Detect which cell encompasses the target text, then output its (x, y) center coordinate. 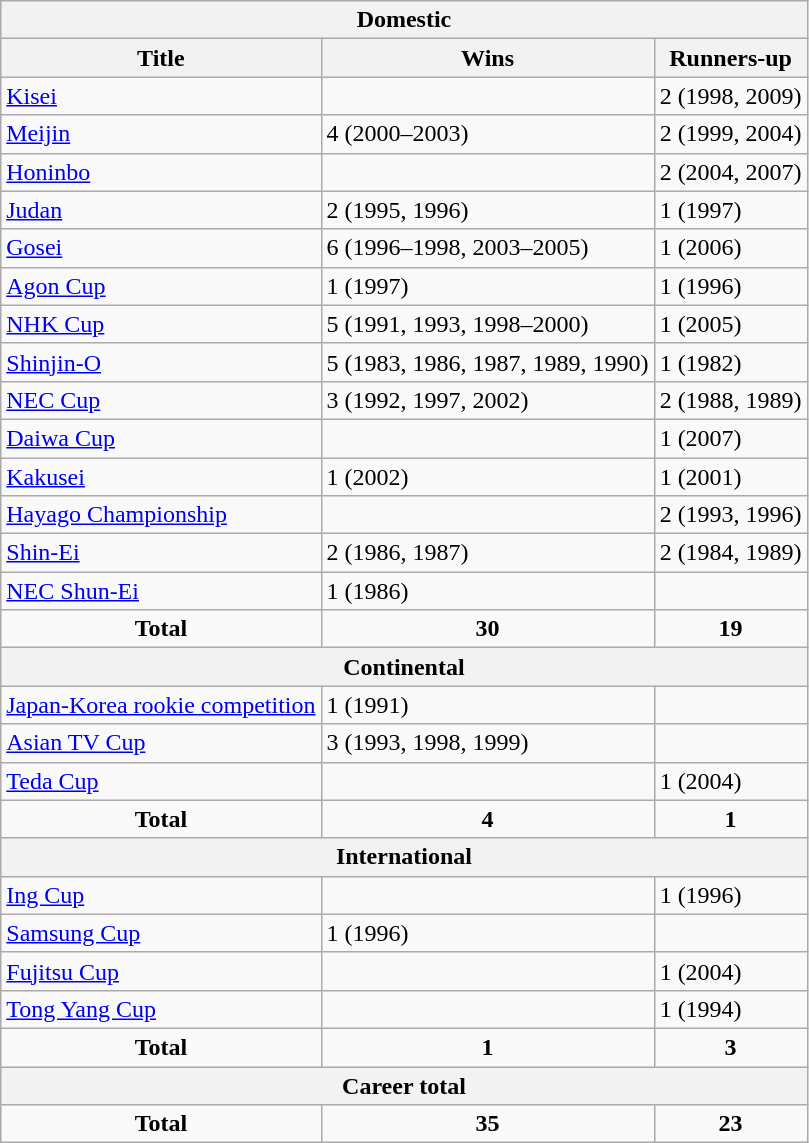
5 (1991, 1993, 1998–2000) (488, 324)
Teda Cup (161, 781)
Kisei (161, 96)
Ing Cup (161, 895)
Judan (161, 210)
4 (2000–2003) (488, 134)
35 (488, 1124)
1 (2007) (730, 438)
Tong Yang Cup (161, 1009)
3 (730, 1047)
Shin-Ei (161, 553)
Agon Cup (161, 286)
Wins (488, 58)
Asian TV Cup (161, 743)
Domestic (404, 20)
Honinbo (161, 172)
2 (1993, 1996) (730, 515)
30 (488, 629)
Continental (404, 667)
1 (2002) (488, 477)
23 (730, 1124)
2 (2004, 2007) (730, 172)
Title (161, 58)
1 (1982) (730, 362)
19 (730, 629)
2 (1986, 1987) (488, 553)
3 (1992, 1997, 2002) (488, 400)
NHK Cup (161, 324)
5 (1983, 1986, 1987, 1989, 1990) (488, 362)
Samsung Cup (161, 933)
3 (1993, 1998, 1999) (488, 743)
Hayago Championship (161, 515)
1 (2005) (730, 324)
1 (1994) (730, 1009)
6 (1996–1998, 2003–2005) (488, 248)
2 (1999, 2004) (730, 134)
NEC Cup (161, 400)
1 (1986) (488, 591)
2 (1995, 1996) (488, 210)
Kakusei (161, 477)
2 (1984, 1989) (730, 553)
Shinjin-O (161, 362)
International (404, 857)
1 (2001) (730, 477)
2 (1988, 1989) (730, 400)
Career total (404, 1085)
Daiwa Cup (161, 438)
1 (1991) (488, 705)
Meijin (161, 134)
2 (1998, 2009) (730, 96)
Japan-Korea rookie competition (161, 705)
NEC Shun-Ei (161, 591)
Gosei (161, 248)
Fujitsu Cup (161, 971)
1 (2006) (730, 248)
Runners-up (730, 58)
4 (488, 819)
